Return (X, Y) of the center of cell containing provided text 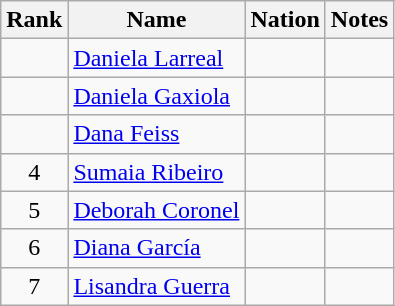
Diana García (156, 248)
7 (34, 286)
Lisandra Guerra (156, 286)
Daniela Gaxiola (156, 96)
Name (156, 20)
Sumaia Ribeiro (156, 172)
5 (34, 210)
Nation (285, 20)
4 (34, 172)
Notes (359, 20)
Rank (34, 20)
6 (34, 248)
Daniela Larreal (156, 58)
Dana Feiss (156, 134)
Deborah Coronel (156, 210)
